Detect which cell encompasses the target text, then output its [x, y] center coordinate. 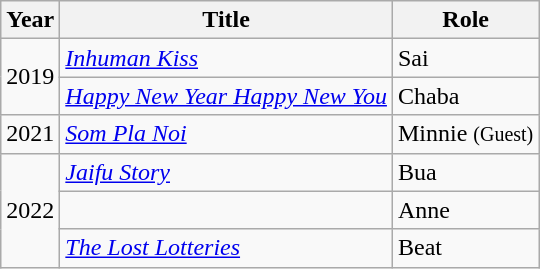
Beat [465, 248]
2019 [30, 77]
Inhuman Kiss [226, 58]
Year [30, 20]
Bua [465, 172]
Jaifu Story [226, 172]
Happy New Year Happy New You [226, 96]
Som Pla Noi [226, 134]
Minnie (Guest) [465, 134]
Sai [465, 58]
The Lost Lotteries [226, 248]
Role [465, 20]
2021 [30, 134]
Anne [465, 210]
2022 [30, 210]
Chaba [465, 96]
Title [226, 20]
